Pinpoint the cell where the given text exists, returning its [X, Y] midpoint coordinate. 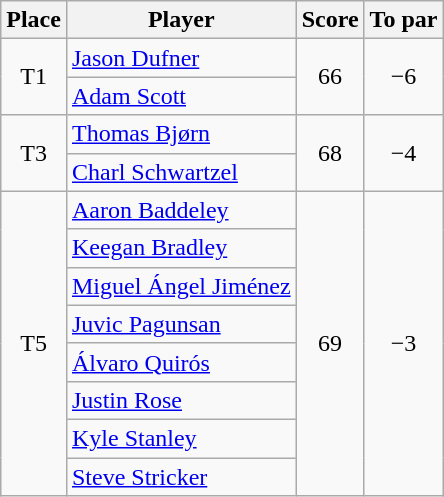
69 [330, 343]
Jason Dufner [181, 58]
−4 [404, 153]
Charl Schwartzel [181, 172]
Justin Rose [181, 400]
−3 [404, 343]
T1 [34, 77]
−6 [404, 77]
68 [330, 153]
66 [330, 77]
T5 [34, 343]
Miguel Ángel Jiménez [181, 286]
Thomas Bjørn [181, 134]
Kyle Stanley [181, 438]
Juvic Pagunsan [181, 324]
Adam Scott [181, 96]
Score [330, 20]
Steve Stricker [181, 477]
T3 [34, 153]
Aaron Baddeley [181, 210]
Place [34, 20]
Keegan Bradley [181, 248]
Álvaro Quirós [181, 362]
To par [404, 20]
Player [181, 20]
